Locate the cell with the specified text and output its (x, y) center coordinate. 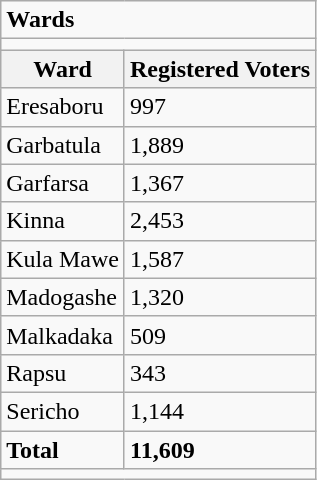
Rapsu (63, 373)
1,144 (220, 411)
509 (220, 335)
Kinna (63, 221)
1,367 (220, 183)
1,889 (220, 145)
Ward (63, 69)
Sericho (63, 411)
343 (220, 373)
1,320 (220, 297)
Garbatula (63, 145)
Wards (158, 20)
997 (220, 107)
Registered Voters (220, 69)
Madogashe (63, 297)
Eresaboru (63, 107)
Kula Mawe (63, 259)
Garfarsa (63, 183)
2,453 (220, 221)
Total (63, 449)
11,609 (220, 449)
Malkadaka (63, 335)
1,587 (220, 259)
